Scan for the cell matching the given text and deliver its [x, y] coordinate at center. 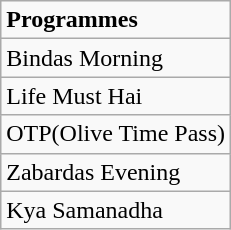
Zabardas Evening [116, 172]
Bindas Morning [116, 58]
OTP(Olive Time Pass) [116, 134]
Life Must Hai [116, 96]
Programmes [116, 20]
Kya Samanadha [116, 210]
